Locate the cell with the specified text and output its [x, y] center coordinate. 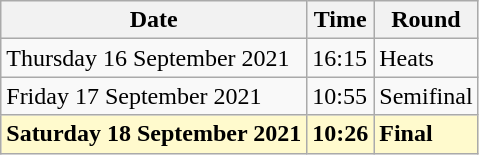
Heats [426, 58]
Final [426, 134]
Date [154, 20]
16:15 [340, 58]
Friday 17 September 2021 [154, 96]
10:26 [340, 134]
10:55 [340, 96]
Saturday 18 September 2021 [154, 134]
Time [340, 20]
Thursday 16 September 2021 [154, 58]
Semifinal [426, 96]
Round [426, 20]
